Capture the cell that displays the provided text and extract its (X, Y) central coordinate. 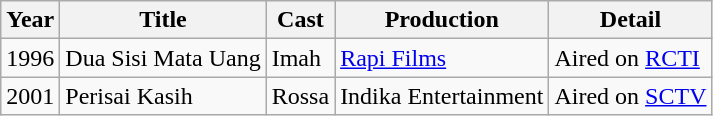
Imah (300, 58)
Title (163, 20)
Perisai Kasih (163, 96)
Detail (630, 20)
Cast (300, 20)
Production (442, 20)
2001 (30, 96)
1996 (30, 58)
Rapi Films (442, 58)
Rossa (300, 96)
Aired on RCTI (630, 58)
Indika Entertainment (442, 96)
Aired on SCTV (630, 96)
Dua Sisi Mata Uang (163, 58)
Year (30, 20)
